Search for the cell housing the specified text and yield its [X, Y] center coordinate. 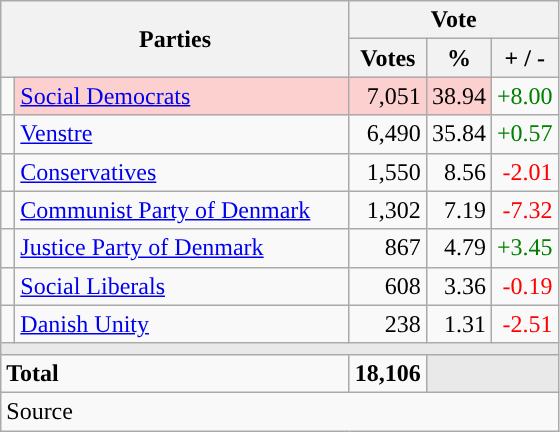
6,490 [388, 134]
-2.51 [524, 324]
8.56 [458, 172]
Social Democrats [182, 96]
+0.57 [524, 134]
Justice Party of Denmark [182, 248]
Social Liberals [182, 286]
Communist Party of Denmark [182, 210]
-2.01 [524, 172]
1.31 [458, 324]
3.36 [458, 286]
4.79 [458, 248]
-7.32 [524, 210]
Danish Unity [182, 324]
18,106 [388, 373]
1,550 [388, 172]
Votes [388, 58]
35.84 [458, 134]
1,302 [388, 210]
238 [388, 324]
Venstre [182, 134]
% [458, 58]
+3.45 [524, 248]
608 [388, 286]
867 [388, 248]
-0.19 [524, 286]
7,051 [388, 96]
Vote [454, 20]
+8.00 [524, 96]
Conservatives [182, 172]
Source [280, 411]
7.19 [458, 210]
Total [176, 373]
38.94 [458, 96]
Parties [176, 39]
+ / - [524, 58]
